Capture the cell that displays the provided text and extract its (x, y) central coordinate. 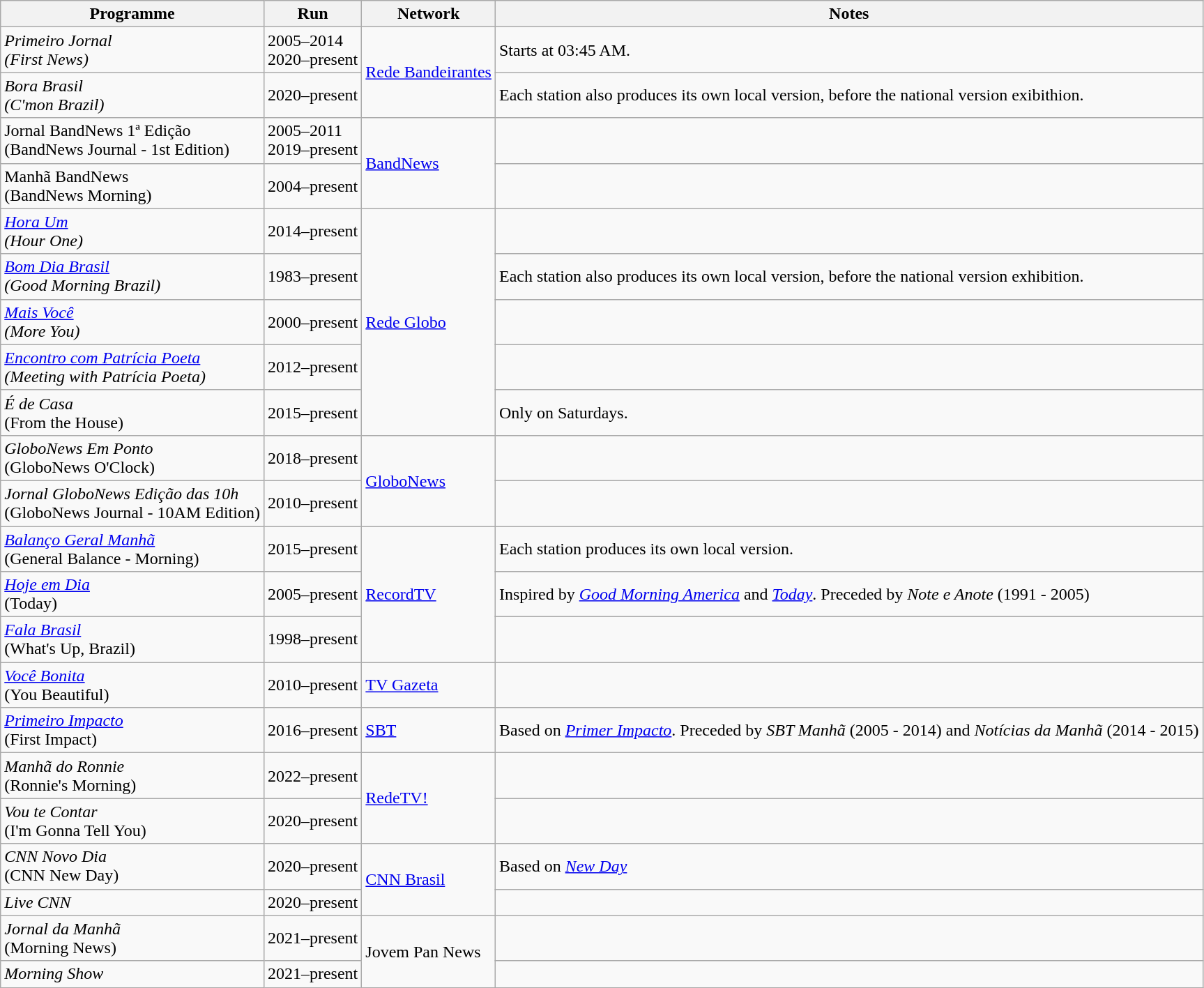
Jornal GloboNews Edição das 10h(GloboNews Journal - 10AM Edition) (132, 503)
Run (312, 14)
2005–20142020–present (312, 50)
Bom Dia Brasil(Good Morning Brazil) (132, 276)
2014–present (312, 231)
2022–present (312, 775)
Jornal da Manhã(Morning News) (132, 938)
2004–present (312, 185)
Rede Bandeirantes (429, 73)
RedeTV! (429, 798)
Vou te Contar(I'm Gonna Tell You) (132, 821)
Each station also produces its own local version, before the national version exibithion. (849, 95)
Manhã do Ronnie(Ronnie's Morning) (132, 775)
2005–20112019–present (312, 141)
Fala Brasil(What's Up, Brazil) (132, 640)
Hora Um(Hour One) (132, 231)
SBT (429, 731)
2000–present (312, 322)
BandNews (429, 163)
Rede Globo (429, 322)
Balanço Geral Manhã(General Balance - Morning) (132, 548)
Primeiro Jornal(First News) (132, 50)
TV Gazeta (429, 685)
Live CNN (132, 902)
CNN Novo Dia(CNN New Day) (132, 866)
Mais Você(More You) (132, 322)
Você Bonita(You Beautiful) (132, 685)
Manhã BandNews(BandNews Morning) (132, 185)
Each station also produces its own local version, before the national version exhibition. (849, 276)
GloboNews Em Ponto(GloboNews O'Clock) (132, 457)
Based on New Day (849, 866)
1998–present (312, 640)
Based on Primer Impacto. Preceded by SBT Manhã (2005 - 2014) and Notícias da Manhã (2014 - 2015) (849, 731)
2018–present (312, 457)
Notes (849, 14)
Primeiro Impacto(First Impact) (132, 731)
É de Casa(From the House) (132, 413)
Hoje em Dia(Today) (132, 594)
Inspired by Good Morning America and Today. Preceded by Note e Anote (1991 - 2005) (849, 594)
Jovem Pan News (429, 951)
Programme (132, 14)
Network (429, 14)
2016–present (312, 731)
Starts at 03:45 AM. (849, 50)
Encontro com Patrícia Poeta(Meeting with Patrícia Poeta) (132, 367)
Each station produces its own local version. (849, 548)
CNN Brasil (429, 880)
Bora Brasil(C'mon Brazil) (132, 95)
1983–present (312, 276)
Only on Saturdays. (849, 413)
Morning Show (132, 974)
2012–present (312, 367)
Jornal BandNews 1ª Edição(BandNews Journal - 1st Edition) (132, 141)
GloboNews (429, 480)
RecordTV (429, 594)
2005–present (312, 594)
